Output the (X, Y) coordinate of the center of the cell containing the given text.  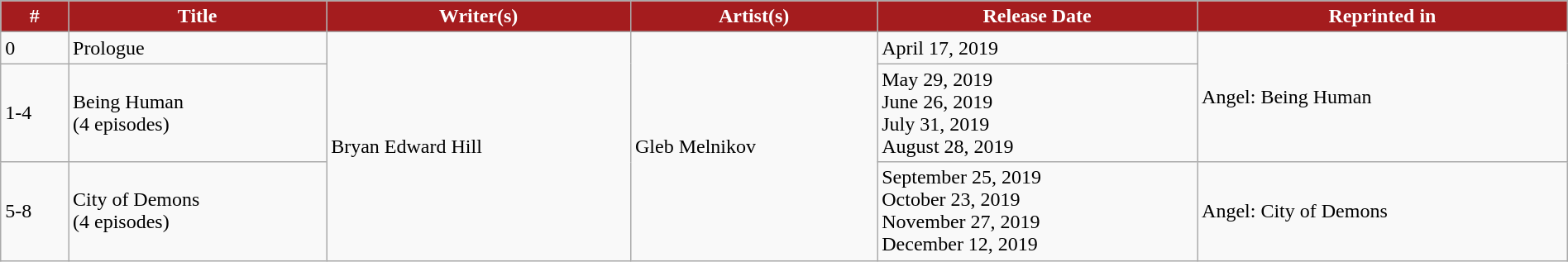
Angel: City of Demons (1383, 212)
0 (35, 48)
Being Human(4 episodes) (197, 112)
Release Date (1037, 17)
Gleb Melnikov (753, 146)
May 29, 2019 June 26, 2019 July 31, 2019August 28, 2019 (1037, 112)
April 17, 2019 (1037, 48)
Reprinted in (1383, 17)
1-4 (35, 112)
Bryan Edward Hill (479, 146)
Artist(s) (753, 17)
City of Demons(4 episodes) (197, 212)
September 25, 2019 October 23, 2019 November 27, 2019December 12, 2019 (1037, 212)
Prologue (197, 48)
Angel: Being Human (1383, 98)
Title (197, 17)
5-8 (35, 212)
Writer(s) (479, 17)
# (35, 17)
